Identify which cell holds the provided text, then report its [x, y] central coordinate. 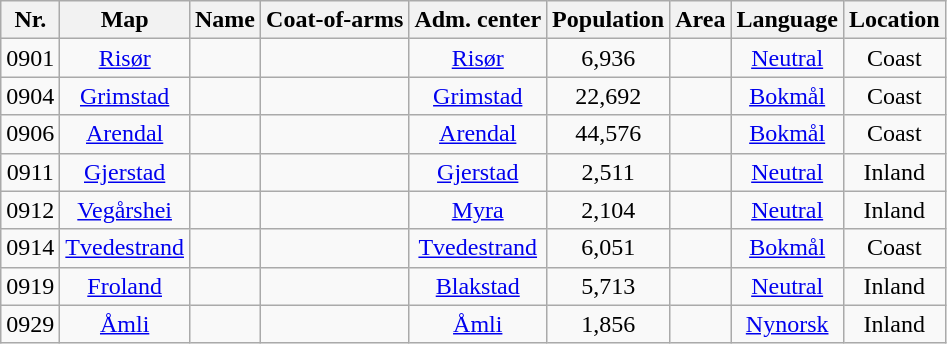
0901 [30, 58]
Area [700, 20]
5,713 [608, 286]
Map [125, 20]
Population [608, 20]
2,104 [608, 210]
Blakstad [478, 286]
Adm. center [478, 20]
0919 [30, 286]
6,051 [608, 248]
Nr. [30, 20]
0906 [30, 134]
Froland [125, 286]
0904 [30, 96]
44,576 [608, 134]
1,856 [608, 324]
2,511 [608, 172]
Coat-of-arms [335, 20]
0929 [30, 324]
0911 [30, 172]
Name [224, 20]
Vegårshei [125, 210]
Myra [478, 210]
Language [787, 20]
0912 [30, 210]
22,692 [608, 96]
6,936 [608, 58]
0914 [30, 248]
Location [894, 20]
Nynorsk [787, 324]
